Identify which cell holds the provided text, then report its (x, y) central coordinate. 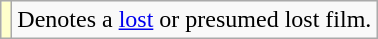
Denotes a lost or presumed lost film. (194, 20)
